Scan for the cell matching the given text and deliver its [X, Y] coordinate at center. 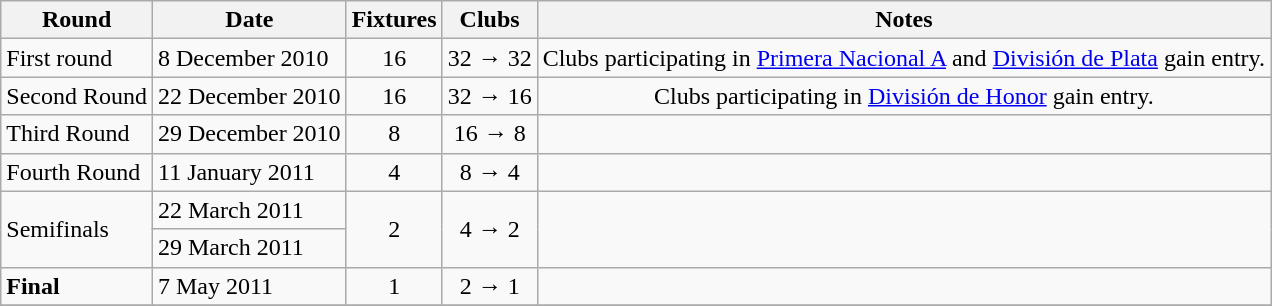
29 March 2011 [249, 248]
8 → 4 [490, 172]
7 May 2011 [249, 286]
Round [77, 20]
22 March 2011 [249, 210]
Clubs [490, 20]
2 → 1 [490, 286]
First round [77, 58]
Fourth Round [77, 172]
Final [77, 286]
Fixtures [394, 20]
Clubs participating in Primera Nacional A and División de Plata gain entry. [904, 58]
Date [249, 20]
Notes [904, 20]
Clubs participating in División de Honor gain entry. [904, 96]
11 January 2011 [249, 172]
4 → 2 [490, 229]
Third Round [77, 134]
4 [394, 172]
8 December 2010 [249, 58]
32 → 32 [490, 58]
32 → 16 [490, 96]
2 [394, 229]
16 → 8 [490, 134]
Second Round [77, 96]
8 [394, 134]
1 [394, 286]
22 December 2010 [249, 96]
29 December 2010 [249, 134]
Semifinals [77, 229]
